From the cell containing the given text, extract its center point as (x, y) coordinate. 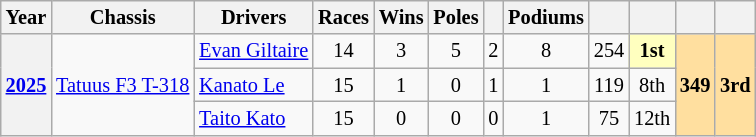
1st (652, 51)
2025 (26, 84)
Poles (456, 17)
Kanato Le (254, 85)
Taito Kato (254, 118)
119 (609, 85)
Tatuus F3 T-318 (122, 84)
14 (344, 51)
75 (609, 118)
8 (546, 51)
Evan Giltaire (254, 51)
3rd (735, 84)
2 (493, 51)
Races (344, 17)
8th (652, 85)
12th (652, 118)
Drivers (254, 17)
254 (609, 51)
349 (695, 84)
Year (26, 17)
Chassis (122, 17)
5 (456, 51)
Podiums (546, 17)
3 (402, 51)
Wins (402, 17)
